Locate the cell with the specified text and output its [X, Y] center coordinate. 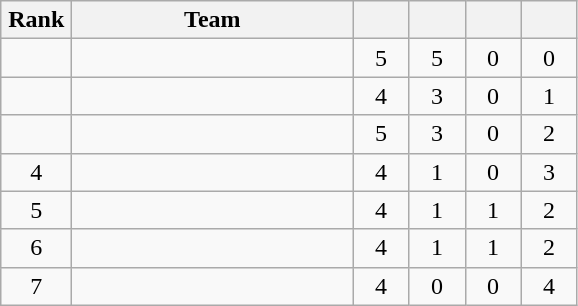
6 [36, 248]
Rank [36, 20]
Team [212, 20]
7 [36, 286]
